Detect which cell encompasses the target text, then output its [x, y] center coordinate. 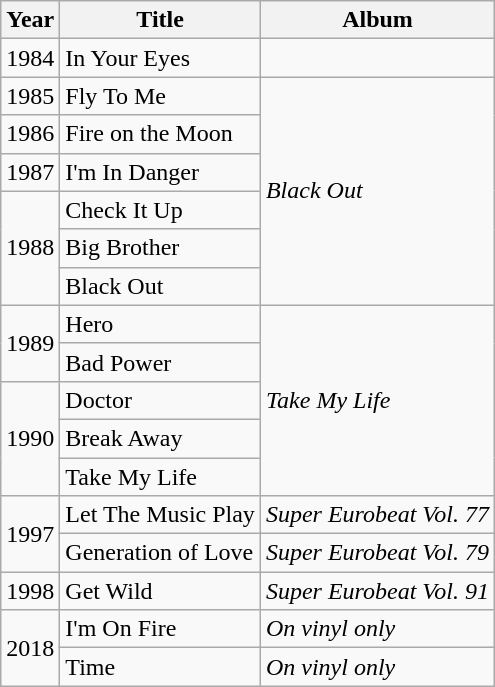
Big Brother [160, 248]
1986 [30, 134]
Break Away [160, 438]
Hero [160, 324]
1997 [30, 534]
Let The Music Play [160, 515]
Album [377, 20]
Get Wild [160, 591]
I'm In Danger [160, 172]
Super Eurobeat Vol. 77 [377, 515]
2018 [30, 648]
1985 [30, 96]
Super Eurobeat Vol. 91 [377, 591]
Time [160, 667]
Doctor [160, 400]
Super Eurobeat Vol. 79 [377, 553]
1988 [30, 248]
Year [30, 20]
In Your Eyes [160, 58]
1984 [30, 58]
1987 [30, 172]
1989 [30, 343]
Fire on the Moon [160, 134]
Fly To Me [160, 96]
Title [160, 20]
1990 [30, 438]
1998 [30, 591]
Bad Power [160, 362]
Check It Up [160, 210]
Generation of Love [160, 553]
I'm On Fire [160, 629]
